Locate the cell with the specified text and output its (x, y) center coordinate. 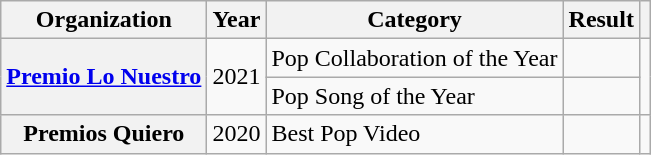
2020 (236, 134)
Premio Lo Nuestro (104, 77)
Pop Collaboration of the Year (414, 58)
Best Pop Video (414, 134)
Year (236, 20)
Organization (104, 20)
2021 (236, 77)
Premios Quiero (104, 134)
Result (601, 20)
Category (414, 20)
Pop Song of the Year (414, 96)
